For the text-containing cell, return its midpoint in (x, y) coordinate format. 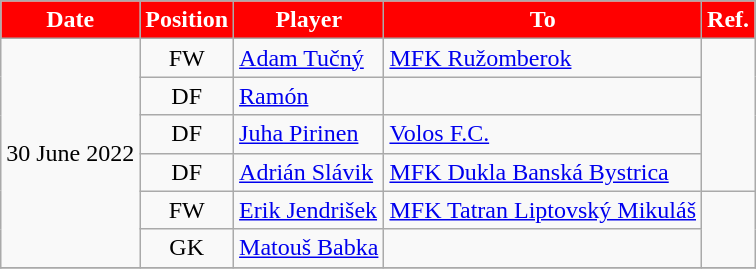
GK (187, 248)
Erik Jendrišek (309, 210)
Volos F.C. (543, 134)
Matouš Babka (309, 248)
Ref. (728, 20)
MFK Tatran Liptovský Mikuláš (543, 210)
Adrián Slávik (309, 172)
Adam Tučný (309, 58)
To (543, 20)
Player (309, 20)
30 June 2022 (70, 153)
MFK Ružomberok (543, 58)
MFK Dukla Banská Bystrica (543, 172)
Position (187, 20)
Date (70, 20)
Ramón (309, 96)
Juha Pirinen (309, 134)
